Locate the cell with the specified text and output its (X, Y) center coordinate. 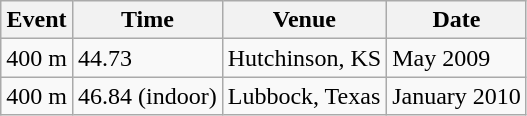
Date (457, 20)
44.73 (147, 58)
46.84 (indoor) (147, 96)
January 2010 (457, 96)
Hutchinson, KS (304, 58)
Time (147, 20)
Lubbock, Texas (304, 96)
Event (37, 20)
Venue (304, 20)
May 2009 (457, 58)
